Return (X, Y) of the center of cell containing provided text 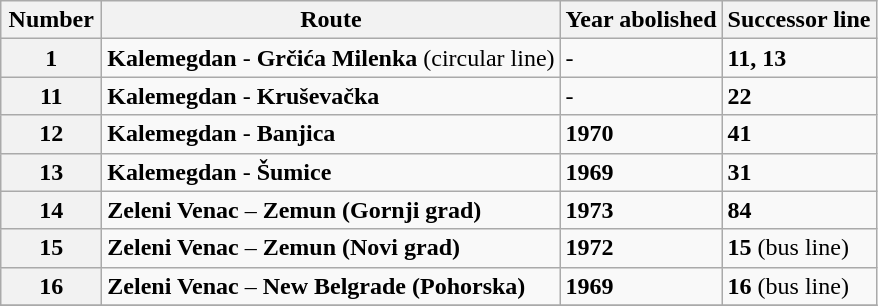
Route (331, 20)
Kalemegdan - Šumice (331, 172)
15 (bus line) (799, 248)
14 (52, 210)
41 (799, 134)
Zeleni Venac – Zemun (Gornji grad) (331, 210)
11 (52, 96)
1973 (641, 210)
12 (52, 134)
Zeleni Venac – Zemun (Novi grad) (331, 248)
Year abolished (641, 20)
1 (52, 58)
Zeleni Venac – New Belgrade (Pohorska) (331, 286)
84 (799, 210)
Kalemegdan - Banjica (331, 134)
31 (799, 172)
Kalemegdan - Kruševačka (331, 96)
Kalemegdan - Grčića Milenka (circular line) (331, 58)
13 (52, 172)
1972 (641, 248)
16 (52, 286)
16 (bus line) (799, 286)
11, 13 (799, 58)
22 (799, 96)
Number (52, 20)
15 (52, 248)
Successor line (799, 20)
1970 (641, 134)
